Determine the [x, y] coordinate at the center of the cell enclosing the given text.  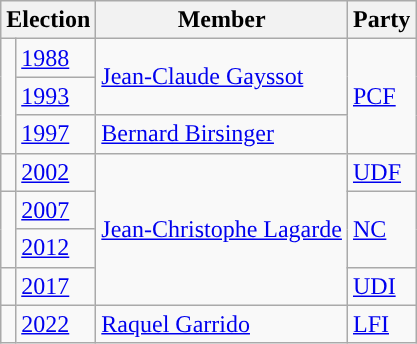
NC [381, 229]
UDF [381, 172]
Raquel Garrido [222, 324]
2022 [56, 324]
PCF [381, 96]
UDI [381, 286]
1988 [56, 58]
1993 [56, 96]
Party [381, 20]
2012 [56, 248]
LFI [381, 324]
2002 [56, 172]
Bernard Birsinger [222, 134]
1997 [56, 134]
Election [48, 20]
Jean-Claude Gayssot [222, 77]
Jean-Christophe Lagarde [222, 229]
Member [222, 20]
2007 [56, 210]
2017 [56, 286]
